Pinpoint the cell where the given text exists, returning its [x, y] midpoint coordinate. 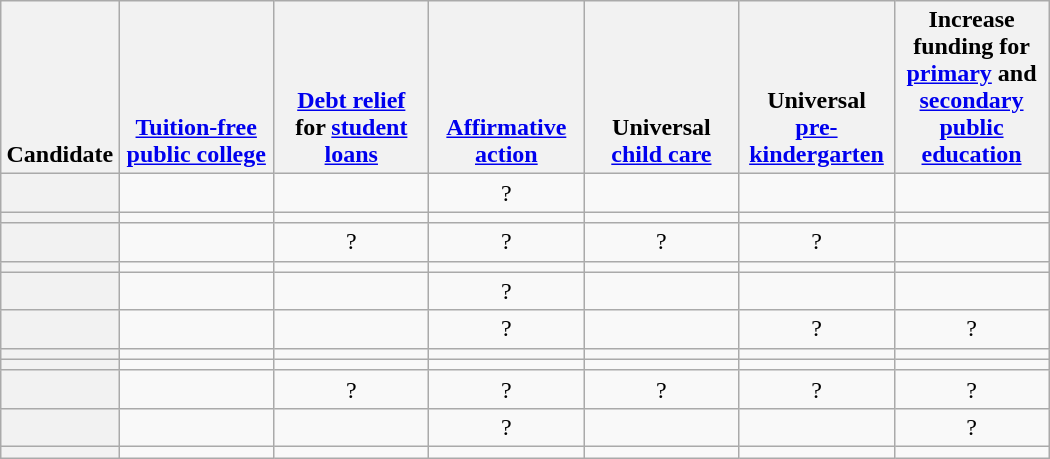
Universal pre-kindergarten [816, 88]
Tuition-free public college [196, 88]
Candidate [60, 88]
Debt relief for student loans [352, 88]
Affirmative action [506, 88]
Universal child care [662, 88]
Increase funding for primary and secondary public education [972, 88]
